Output the (x, y) coordinate of the center of the cell containing the given text.  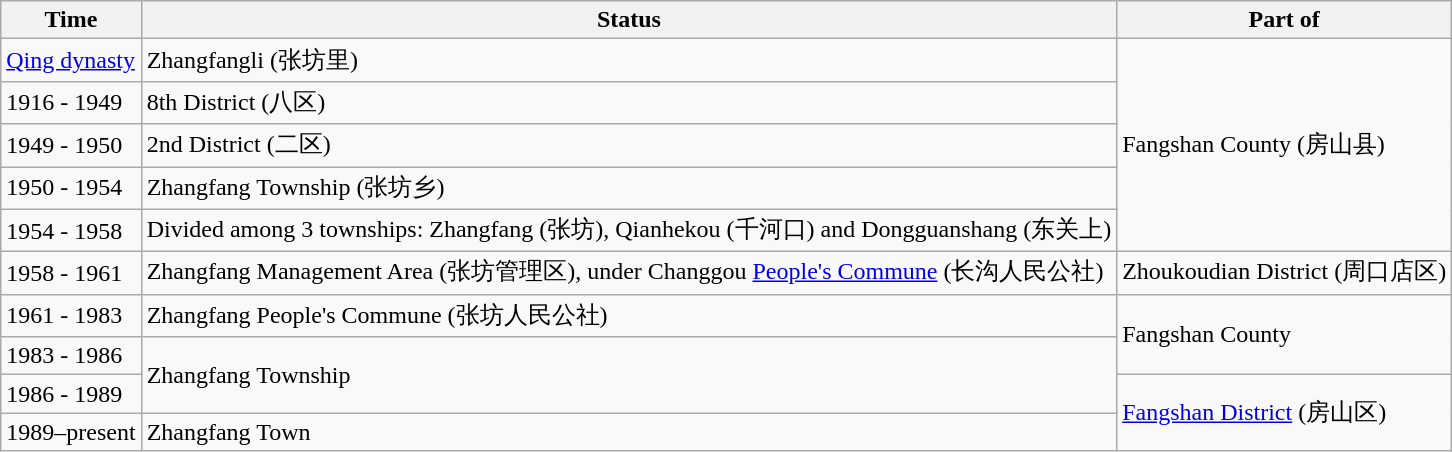
1954 - 1958 (71, 230)
Qing dynasty (71, 60)
Zhangfang Town (629, 432)
8th District (八区) (629, 102)
Zhangfang Township (629, 375)
Zhangfangli (张坊里) (629, 60)
1983 - 1986 (71, 356)
Zhangfang Township (张坊乡) (629, 188)
1949 - 1950 (71, 146)
Time (71, 20)
Fangshan County (房山县) (1284, 146)
Zhangfang Management Area (张坊管理区), under Changgou People's Commune (长沟人民公社) (629, 274)
1986 - 1989 (71, 394)
1950 - 1954 (71, 188)
Zhangfang People's Commune (张坊人民公社) (629, 316)
Part of (1284, 20)
1961 - 1983 (71, 316)
Zhoukoudian District (周口店区) (1284, 274)
1916 - 1949 (71, 102)
1989–present (71, 432)
Divided among 3 townships: Zhangfang (张坊), Qianhekou (千河口) and Dongguanshang (东关上) (629, 230)
2nd District (二区) (629, 146)
Fangshan County (1284, 334)
Status (629, 20)
1958 - 1961 (71, 274)
Fangshan District (房山区) (1284, 413)
